Return [x, y] of the center of cell containing provided text 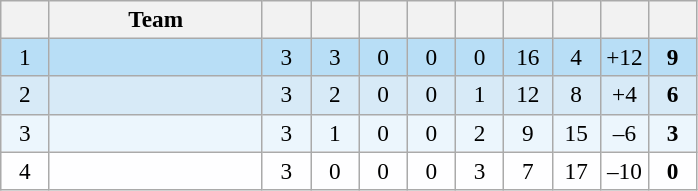
+12 [624, 57]
+4 [624, 95]
17 [576, 170]
–10 [624, 170]
15 [576, 133]
Team [156, 19]
6 [673, 95]
16 [528, 57]
–6 [624, 133]
7 [528, 170]
12 [528, 95]
8 [576, 95]
